Locate the cell with the specified text and output its (x, y) center coordinate. 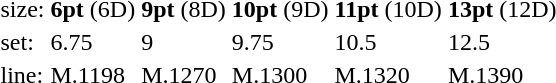
6.75 (93, 42)
10.5 (388, 42)
9 (184, 42)
9.75 (280, 42)
